From the cell containing the given text, extract its center point as [x, y] coordinate. 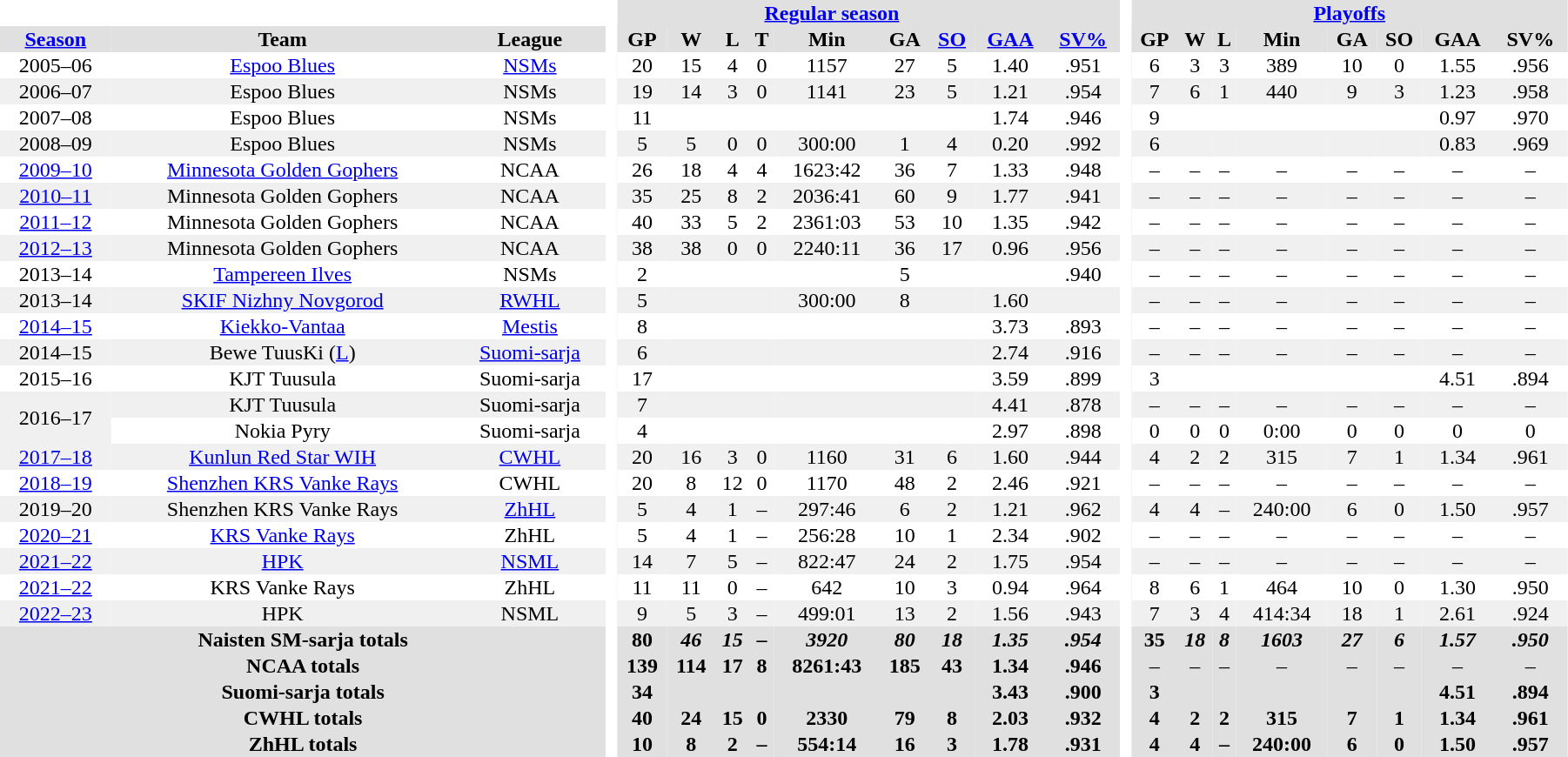
2015–16 [56, 378]
48 [905, 483]
.992 [1082, 144]
1160 [827, 457]
23 [905, 91]
0.94 [1011, 587]
Nokia Pyry [283, 431]
114 [691, 666]
2017–18 [56, 457]
.970 [1530, 117]
1.57 [1458, 640]
SKIF Nizhny Novgorod [283, 300]
60 [905, 196]
.931 [1082, 744]
NCAA totals [303, 666]
1170 [827, 483]
19 [642, 91]
642 [827, 587]
.958 [1530, 91]
2.74 [1011, 352]
1.55 [1458, 65]
.962 [1082, 509]
1.33 [1011, 170]
0.83 [1458, 144]
2.61 [1458, 613]
0:00 [1282, 431]
1623:42 [827, 170]
.940 [1082, 274]
2019–20 [56, 509]
.943 [1082, 613]
1.78 [1011, 744]
.969 [1530, 144]
.964 [1082, 587]
554:14 [827, 744]
Tampereen Ilves [283, 274]
79 [905, 718]
2.34 [1011, 535]
1141 [827, 91]
2022–23 [56, 613]
822:47 [827, 561]
.932 [1082, 718]
Kiekko-Vantaa [283, 326]
2330 [827, 718]
1.77 [1011, 196]
33 [691, 222]
Bewe TuusKi (L) [283, 352]
Playoffs [1349, 13]
0.96 [1011, 248]
.878 [1082, 405]
2006–07 [56, 91]
0.97 [1458, 117]
.899 [1082, 378]
2012–13 [56, 248]
Kunlun Red Star WIH [283, 457]
Mestis [531, 326]
Suomi-sarja totals [303, 692]
31 [905, 457]
2005–06 [56, 65]
389 [1282, 65]
2361:03 [827, 222]
2036:41 [827, 196]
.944 [1082, 457]
26 [642, 170]
2018–19 [56, 483]
.893 [1082, 326]
3.73 [1011, 326]
1.74 [1011, 117]
2.97 [1011, 431]
297:46 [827, 509]
139 [642, 666]
414:34 [1282, 613]
2.46 [1011, 483]
1.23 [1458, 91]
12 [733, 483]
2240:11 [827, 248]
2009–10 [56, 170]
3.59 [1011, 378]
2007–08 [56, 117]
1603 [1282, 640]
.924 [1530, 613]
Naisten SM-sarja totals [303, 640]
25 [691, 196]
8261:43 [827, 666]
46 [691, 640]
T [762, 39]
1.56 [1011, 613]
34 [642, 692]
3920 [827, 640]
1.40 [1011, 65]
464 [1282, 587]
1.30 [1458, 587]
2011–12 [56, 222]
2020–21 [56, 535]
Season [56, 39]
13 [905, 613]
.948 [1082, 170]
CWHL totals [303, 718]
.942 [1082, 222]
256:28 [827, 535]
4.41 [1011, 405]
1.75 [1011, 561]
1157 [827, 65]
2010–11 [56, 196]
.941 [1082, 196]
2016–17 [56, 418]
.902 [1082, 535]
Regular season [832, 13]
League [531, 39]
ZhHL totals [303, 744]
53 [905, 222]
0.20 [1011, 144]
.921 [1082, 483]
185 [905, 666]
RWHL [531, 300]
.898 [1082, 431]
Team [283, 39]
.916 [1082, 352]
43 [952, 666]
.900 [1082, 692]
440 [1282, 91]
2008–09 [56, 144]
3.43 [1011, 692]
.951 [1082, 65]
499:01 [827, 613]
2.03 [1011, 718]
